Pinpoint the cell where the given text exists, returning its (X, Y) midpoint coordinate. 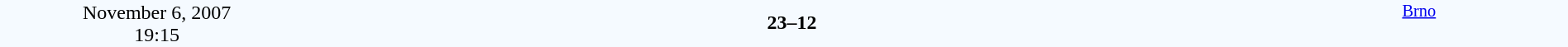
Brno (1419, 23)
23–12 (791, 22)
November 6, 200719:15 (157, 23)
